Extract the (x, y) coordinate from the center of the cell holding the provided text.  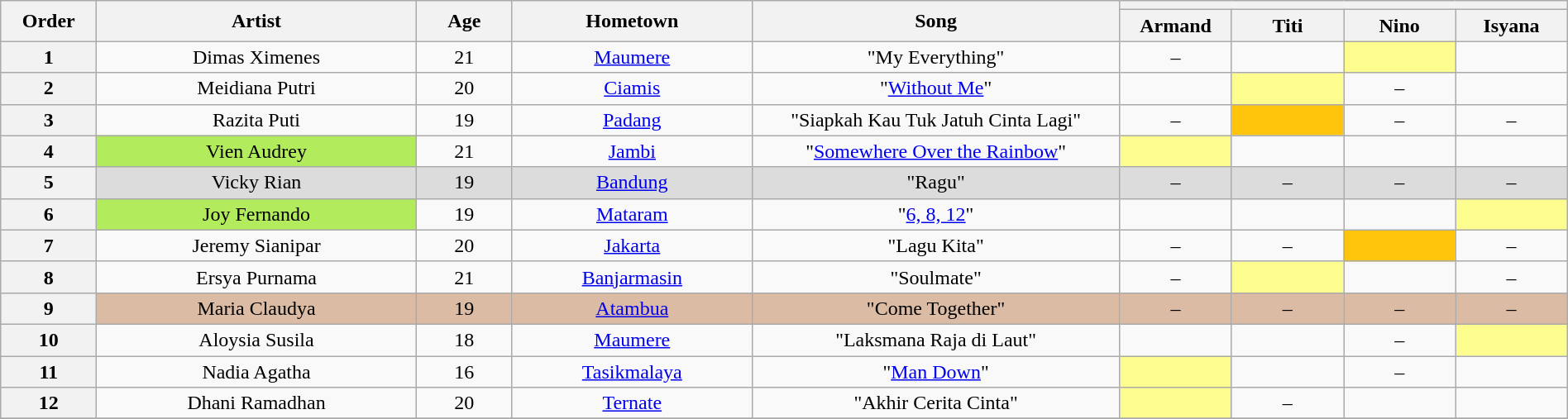
Artist (256, 21)
Titi (1287, 26)
Order (49, 21)
Joy Fernando (256, 214)
"Somewhere Over the Rainbow" (936, 151)
"6, 8, 12" (936, 214)
"Come Together" (936, 308)
2 (49, 88)
"Laksmana Raja di Laut" (936, 340)
Padang (632, 120)
16 (464, 371)
Aloysia Susila (256, 340)
Isyana (1512, 26)
Nino (1399, 26)
Mataram (632, 214)
"Ragu" (936, 183)
"Akhir Cerita Cinta" (936, 403)
12 (49, 403)
Meidiana Putri (256, 88)
"Lagu Kita" (936, 245)
Dimas Ximenes (256, 57)
3 (49, 120)
Dhani Ramadhan (256, 403)
8 (49, 277)
Razita Puti (256, 120)
Nadia Agatha (256, 371)
Armand (1176, 26)
"Siapkah Kau Tuk Jatuh Cinta Lagi" (936, 120)
1 (49, 57)
Ciamis (632, 88)
Tasikmalaya (632, 371)
Vien Audrey (256, 151)
Bandung (632, 183)
Song (936, 21)
Atambua (632, 308)
Jeremy Sianipar (256, 245)
"My Everything" (936, 57)
Maria Claudya (256, 308)
18 (464, 340)
4 (49, 151)
9 (49, 308)
Ersya Purnama (256, 277)
10 (49, 340)
Hometown (632, 21)
Jakarta (632, 245)
7 (49, 245)
Ternate (632, 403)
6 (49, 214)
"Without Me" (936, 88)
Banjarmasin (632, 277)
Age (464, 21)
11 (49, 371)
"Soulmate" (936, 277)
Vicky Rian (256, 183)
5 (49, 183)
Jambi (632, 151)
"Man Down" (936, 371)
